Locate the cell with the specified text and output its (x, y) center coordinate. 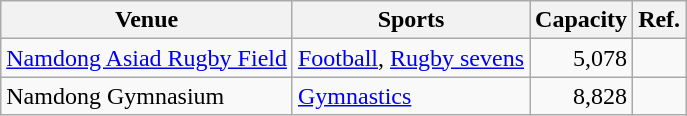
Namdong Gymnasium (147, 96)
Sports (410, 20)
Gymnastics (410, 96)
Football, Rugby sevens (410, 58)
Capacity (582, 20)
Venue (147, 20)
Namdong Asiad Rugby Field (147, 58)
5,078 (582, 58)
8,828 (582, 96)
Ref. (660, 20)
